Determine the (x, y) coordinate at the center of the cell enclosing the given text.  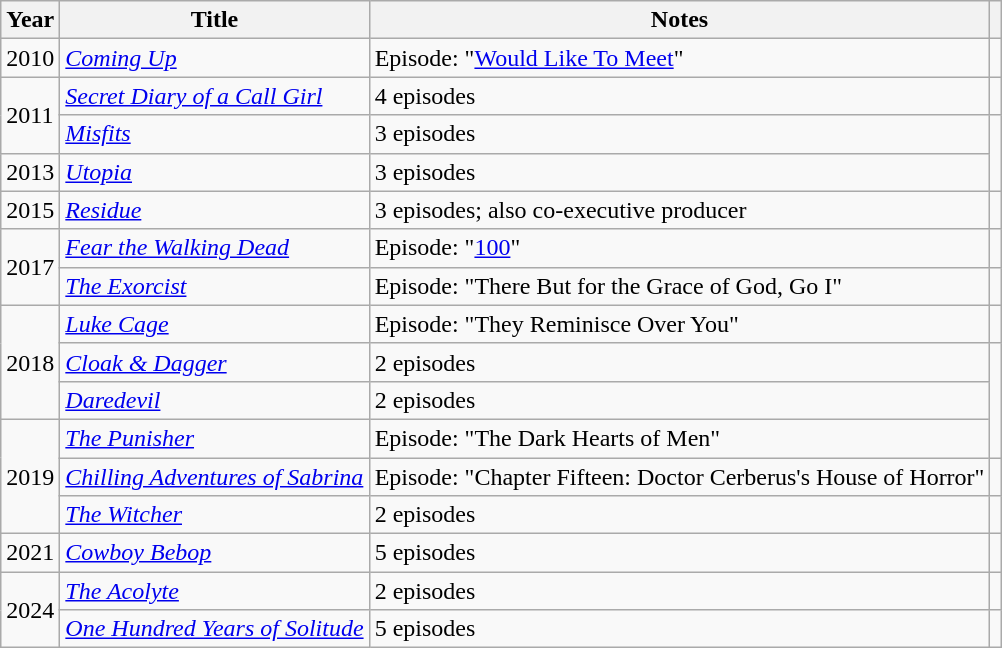
2019 (30, 476)
2024 (30, 610)
The Acolyte (214, 591)
Episode: "They Reminisce Over You" (680, 324)
Fear the Walking Dead (214, 248)
Daredevil (214, 400)
Chilling Adventures of Sabrina (214, 477)
The Exorcist (214, 286)
Notes (680, 20)
4 episodes (680, 96)
2013 (30, 172)
Coming Up (214, 58)
Episode: "Would Like To Meet" (680, 58)
Luke Cage (214, 324)
Episode: "The Dark Hearts of Men" (680, 438)
2017 (30, 267)
Residue (214, 210)
2018 (30, 362)
Cloak & Dagger (214, 362)
The Punisher (214, 438)
Episode: "100" (680, 248)
2021 (30, 553)
One Hundred Years of Solitude (214, 629)
Utopia (214, 172)
2015 (30, 210)
2011 (30, 115)
Title (214, 20)
2010 (30, 58)
Episode: "Chapter Fifteen: Doctor Cerberus's House of Horror" (680, 477)
3 episodes; also co-executive producer (680, 210)
Year (30, 20)
Episode: "There But for the Grace of God, Go I" (680, 286)
Secret Diary of a Call Girl (214, 96)
The Witcher (214, 515)
Cowboy Bebop (214, 553)
Misfits (214, 134)
